From the cell containing the given text, extract its center point as [X, Y] coordinate. 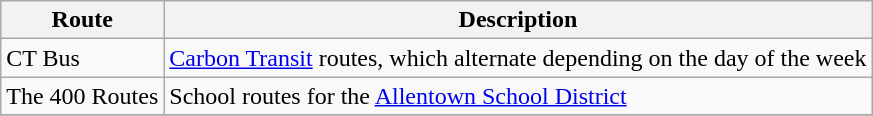
The 400 Routes [82, 96]
School routes for the Allentown School District [518, 96]
CT Bus [82, 58]
Route [82, 20]
Description [518, 20]
Carbon Transit routes, which alternate depending on the day of the week [518, 58]
